For the text-containing cell, return its midpoint in (X, Y) coordinate format. 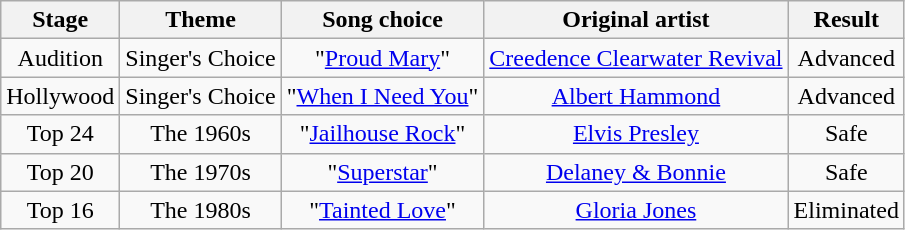
"When I Need You" (382, 96)
Gloria Jones (636, 210)
Theme (200, 20)
Top 20 (60, 172)
"Superstar" (382, 172)
Elvis Presley (636, 134)
Result (846, 20)
Top 16 (60, 210)
Song choice (382, 20)
Stage (60, 20)
Original artist (636, 20)
The 1980s (200, 210)
Delaney & Bonnie (636, 172)
The 1960s (200, 134)
Hollywood (60, 96)
"Proud Mary" (382, 58)
"Jailhouse Rock" (382, 134)
Creedence Clearwater Revival (636, 58)
Audition (60, 58)
The 1970s (200, 172)
"Tainted Love" (382, 210)
Eliminated (846, 210)
Albert Hammond (636, 96)
Top 24 (60, 134)
